Pinpoint the cell where the given text exists, returning its (x, y) midpoint coordinate. 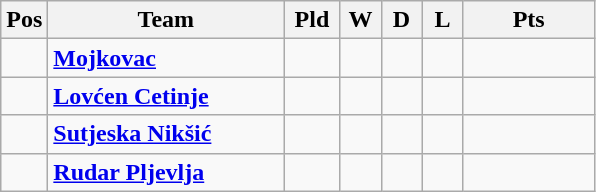
D (402, 20)
Mojkovac (166, 58)
Team (166, 20)
Pld (312, 20)
Pts (528, 20)
Sutjeska Nikšić (166, 134)
W (360, 20)
Lovćen Cetinje (166, 96)
L (442, 20)
Rudar Pljevlja (166, 172)
Pos (24, 20)
